Find where the given text appears and provide that cell's center as [X, Y] coordinate. 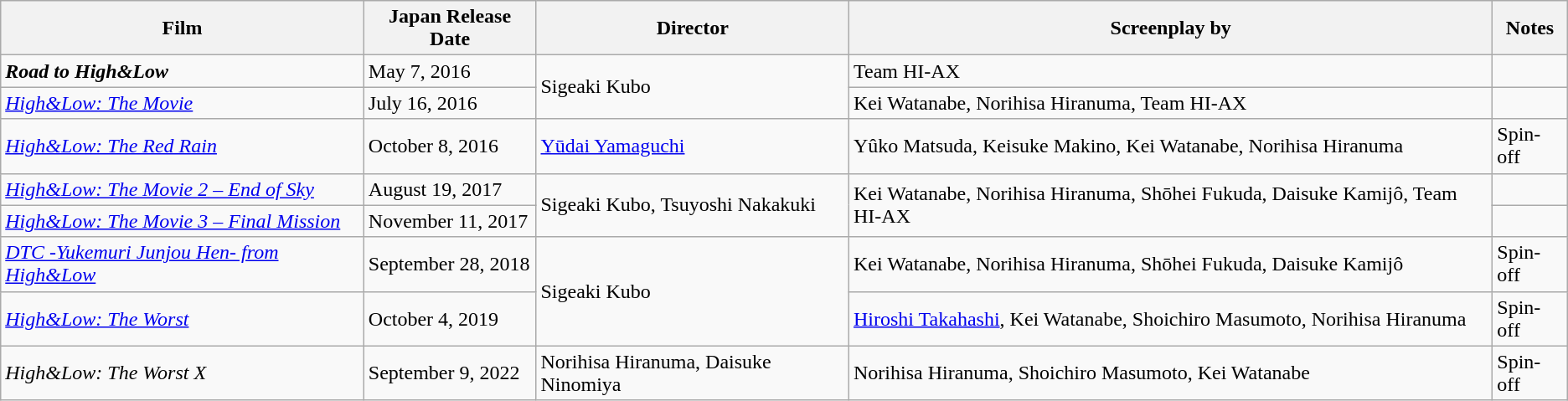
Screenplay by [1171, 28]
August 19, 2017 [450, 189]
High&Low: The Movie [183, 103]
High&Low: The Movie 2 – End of Sky [183, 189]
Hiroshi Takahashi, Kei Watanabe, Shoichiro Masumoto, Norihisa Hiranuma [1171, 318]
November 11, 2017 [450, 221]
Kei Watanabe, Norihisa Hiranuma, Team HI-AX [1171, 103]
High&Low: The Movie 3 – Final Mission [183, 221]
May 7, 2016 [450, 71]
High&Low: The Worst [183, 318]
DTC -Yukemuri Junjou Hen- from High&Low [183, 265]
Kei Watanabe, Norihisa Hiranuma, Shōhei Fukuda, Daisuke Kamijô, Team HI-AX [1171, 205]
Team HI-AX [1171, 71]
Road to High&Low [183, 71]
Yûko Matsuda, Keisuke Makino, Kei Watanabe, Norihisa Hiranuma [1171, 146]
Norihisa Hiranuma, Shoichiro Masumoto, Kei Watanabe [1171, 373]
High&Low: The Red Rain [183, 146]
October 4, 2019 [450, 318]
Norihisa Hiranuma, Daisuke Ninomiya [693, 373]
Notes [1529, 28]
High&Low: The Worst X [183, 373]
Yūdai Yamaguchi [693, 146]
Kei Watanabe, Norihisa Hiranuma, Shōhei Fukuda, Daisuke Kamijô [1171, 265]
Director [693, 28]
Film [183, 28]
September 28, 2018 [450, 265]
Sigeaki Kubo, Tsuyoshi Nakakuki [693, 205]
September 9, 2022 [450, 373]
Japan Release Date [450, 28]
October 8, 2016 [450, 146]
July 16, 2016 [450, 103]
